Return [x, y] of the center of cell containing provided text 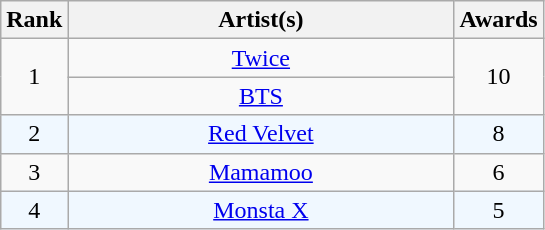
6 [498, 172]
Monsta X [261, 210]
1 [34, 77]
Mamamoo [261, 172]
BTS [261, 96]
4 [34, 210]
10 [498, 77]
Rank [34, 20]
Awards [498, 20]
Twice [261, 58]
5 [498, 210]
Artist(s) [261, 20]
2 [34, 134]
3 [34, 172]
8 [498, 134]
Red Velvet [261, 134]
